Identify which cell holds the provided text, then report its [X, Y] central coordinate. 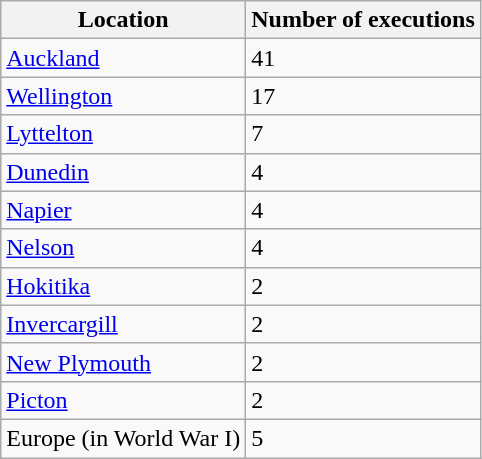
Napier [124, 210]
17 [364, 96]
Dunedin [124, 172]
Wellington [124, 96]
7 [364, 134]
41 [364, 58]
Invercargill [124, 324]
5 [364, 438]
Location [124, 20]
Number of executions [364, 20]
New Plymouth [124, 362]
Europe (in World War I) [124, 438]
Lyttelton [124, 134]
Picton [124, 400]
Nelson [124, 248]
Hokitika [124, 286]
Auckland [124, 58]
